For the text-containing cell, return its midpoint in (x, y) coordinate format. 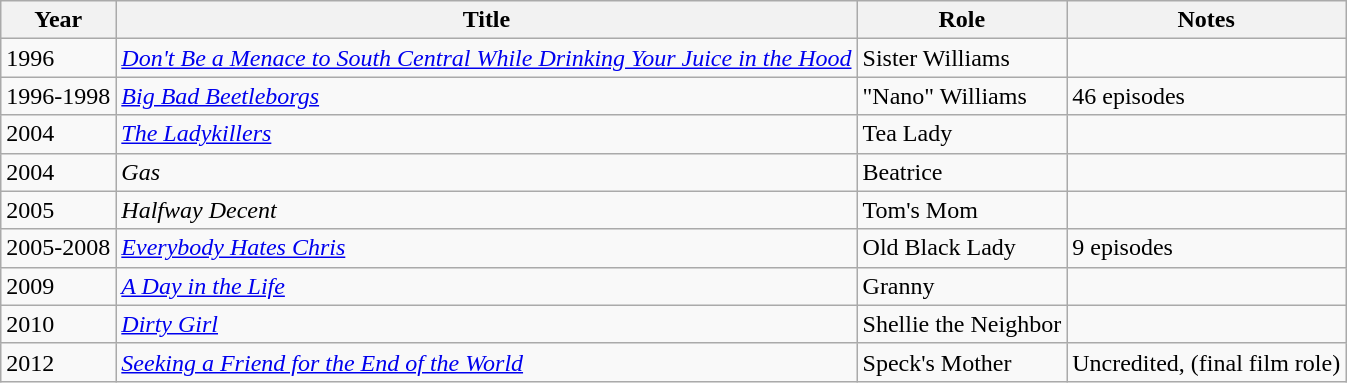
2012 (58, 362)
9 episodes (1206, 248)
A Day in the Life (486, 286)
Uncredited, (final film role) (1206, 362)
Big Bad Beetleborgs (486, 96)
The Ladykillers (486, 134)
Gas (486, 172)
Tea Lady (962, 134)
Sister Williams (962, 58)
2005-2008 (58, 248)
Everybody Hates Chris (486, 248)
"Nano" Williams (962, 96)
Don't Be a Menace to South Central While Drinking Your Juice in the Hood (486, 58)
Seeking a Friend for the End of the World (486, 362)
Granny (962, 286)
Role (962, 20)
Old Black Lady (962, 248)
2010 (58, 324)
2005 (58, 210)
Dirty Girl (486, 324)
Tom's Mom (962, 210)
Shellie the Neighbor (962, 324)
Year (58, 20)
2009 (58, 286)
Halfway Decent (486, 210)
Speck's Mother (962, 362)
46 episodes (1206, 96)
1996 (58, 58)
Title (486, 20)
Beatrice (962, 172)
1996-1998 (58, 96)
Notes (1206, 20)
